Search for the cell housing the specified text and yield its [x, y] center coordinate. 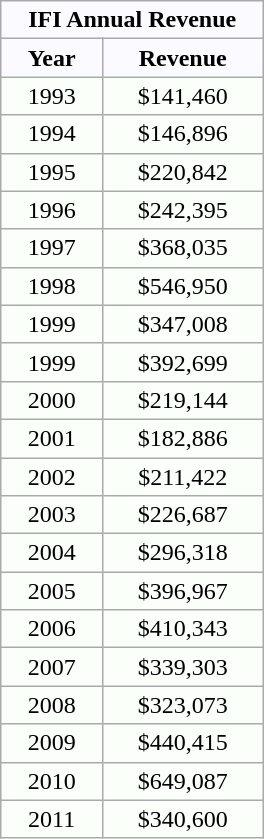
2001 [52, 438]
Revenue [182, 58]
$182,886 [182, 438]
$392,699 [182, 362]
$146,896 [182, 134]
2009 [52, 743]
$323,073 [182, 705]
$368,035 [182, 248]
$347,008 [182, 324]
IFI Annual Revenue [132, 20]
$396,967 [182, 591]
$220,842 [182, 172]
$440,415 [182, 743]
2007 [52, 667]
2010 [52, 781]
1995 [52, 172]
Year [52, 58]
2011 [52, 819]
$141,460 [182, 96]
$649,087 [182, 781]
2004 [52, 553]
$410,343 [182, 629]
$226,687 [182, 515]
2002 [52, 477]
$546,950 [182, 286]
2008 [52, 705]
2006 [52, 629]
2003 [52, 515]
$296,318 [182, 553]
1993 [52, 96]
$340,600 [182, 819]
1994 [52, 134]
$219,144 [182, 400]
1997 [52, 248]
$242,395 [182, 210]
2000 [52, 400]
2005 [52, 591]
$339,303 [182, 667]
1998 [52, 286]
$211,422 [182, 477]
1996 [52, 210]
